Determine the (X, Y) coordinate at the center of the cell enclosing the given text.  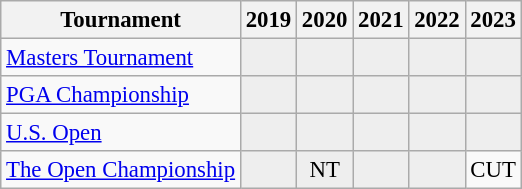
Masters Tournament (121, 58)
U.S. Open (121, 133)
2019 (268, 20)
2020 (325, 20)
PGA Championship (121, 95)
CUT (493, 170)
2021 (381, 20)
2022 (437, 20)
Tournament (121, 20)
The Open Championship (121, 170)
NT (325, 170)
2023 (493, 20)
